Capture the cell that displays the provided text and extract its (X, Y) central coordinate. 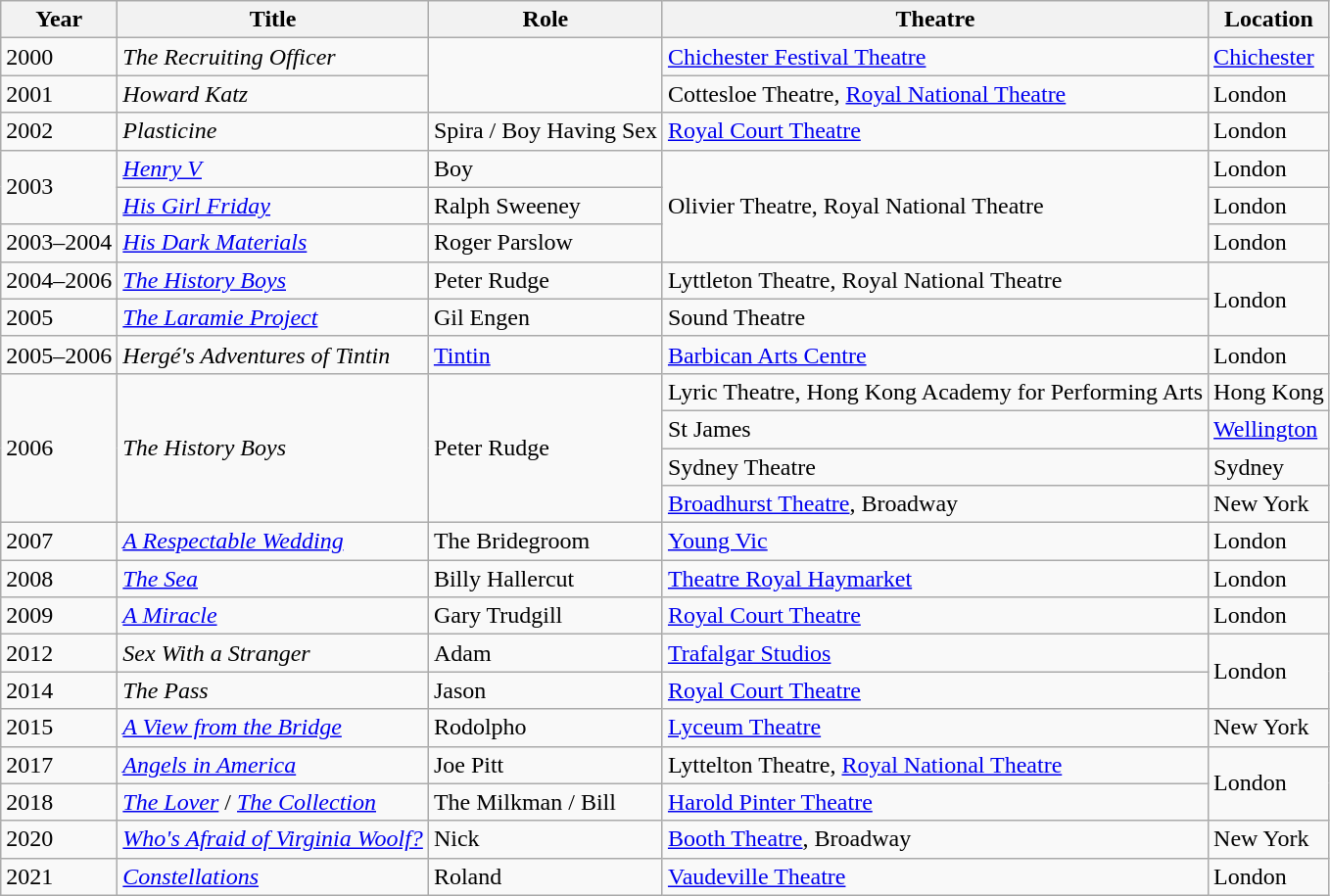
Jason (545, 690)
A Miracle (273, 616)
Theatre (934, 20)
2006 (59, 448)
The Pass (273, 690)
The Laramie Project (273, 317)
Gil Engen (545, 317)
2001 (59, 94)
His Girl Friday (273, 206)
Sound Theatre (934, 317)
A Respectable Wedding (273, 542)
Sydney (1269, 467)
Gary Trudgill (545, 616)
2002 (59, 131)
Year (59, 20)
His Dark Materials (273, 243)
Henry V (273, 168)
Billy Hallercut (545, 579)
Rodolpho (545, 728)
Chichester (1269, 57)
Location (1269, 20)
Hong Kong (1269, 392)
2005 (59, 317)
Howard Katz (273, 94)
Joe Pitt (545, 765)
Adam (545, 653)
Vaudeville Theatre (934, 876)
2004–2006 (59, 280)
Roland (545, 876)
Wellington (1269, 429)
Spira / Boy Having Sex (545, 131)
2012 (59, 653)
2005–2006 (59, 354)
Harold Pinter Theatre (934, 802)
2018 (59, 802)
The Recruiting Officer (273, 57)
St James (934, 429)
2021 (59, 876)
2003–2004 (59, 243)
The Milkman / Bill (545, 802)
2003 (59, 187)
Broadhurst Theatre, Broadway (934, 504)
Booth Theatre, Broadway (934, 839)
2014 (59, 690)
Roger Parslow (545, 243)
Plasticine (273, 131)
2000 (59, 57)
Constellations (273, 876)
2017 (59, 765)
Who's Afraid of Virginia Woolf? (273, 839)
The Lover / The Collection (273, 802)
Angels in America (273, 765)
Trafalgar Studios (934, 653)
2020 (59, 839)
Ralph Sweeney (545, 206)
Title (273, 20)
Olivier Theatre, Royal National Theatre (934, 206)
Nick (545, 839)
Lyttleton Theatre, Royal National Theatre (934, 280)
Lyric Theatre, Hong Kong Academy for Performing Arts (934, 392)
Theatre Royal Haymarket (934, 579)
2007 (59, 542)
The Bridegroom (545, 542)
Boy (545, 168)
2015 (59, 728)
Chichester Festival Theatre (934, 57)
Cottesloe Theatre, Royal National Theatre (934, 94)
A View from the Bridge (273, 728)
Hergé's Adventures of Tintin (273, 354)
Sex With a Stranger (273, 653)
Role (545, 20)
Lyceum Theatre (934, 728)
2009 (59, 616)
Young Vic (934, 542)
Lyttelton Theatre, Royal National Theatre (934, 765)
Sydney Theatre (934, 467)
Barbican Arts Centre (934, 354)
The Sea (273, 579)
Tintin (545, 354)
2008 (59, 579)
